Capture the cell that displays the provided text and extract its [x, y] central coordinate. 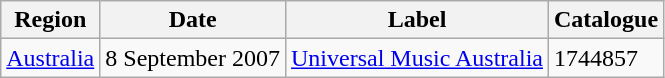
Region [50, 20]
Label [416, 20]
Australia [50, 58]
Universal Music Australia [416, 58]
Catalogue [606, 20]
Date [193, 20]
1744857 [606, 58]
8 September 2007 [193, 58]
